Identify which cell holds the provided text, then report its [X, Y] central coordinate. 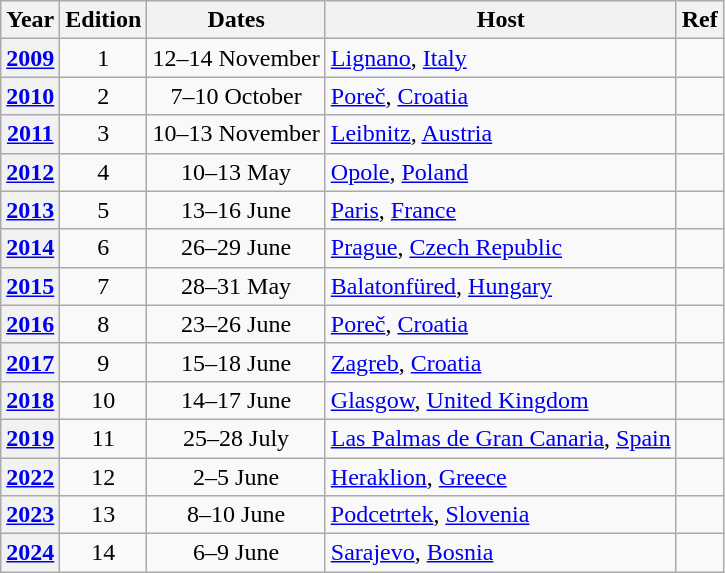
15–18 June [236, 362]
14 [104, 553]
26–29 June [236, 248]
12 [104, 477]
Heraklion, Greece [500, 477]
4 [104, 172]
Glasgow, United Kingdom [500, 400]
8–10 June [236, 515]
10 [104, 400]
11 [104, 438]
5 [104, 210]
23–26 June [236, 324]
Lignano, Italy [500, 58]
13 [104, 515]
2023 [30, 515]
Podcetrtek, Slovenia [500, 515]
2016 [30, 324]
9 [104, 362]
6–9 June [236, 553]
Las Palmas de Gran Canaria, Spain [500, 438]
2013 [30, 210]
Opole, Poland [500, 172]
Balatonfüred, Hungary [500, 286]
2011 [30, 134]
Prague, Czech Republic [500, 248]
2012 [30, 172]
7 [104, 286]
Sarajevo, Bosnia [500, 553]
2–5 June [236, 477]
2 [104, 96]
2024 [30, 553]
2015 [30, 286]
Ref [700, 20]
1 [104, 58]
Edition [104, 20]
8 [104, 324]
13–16 June [236, 210]
10–13 May [236, 172]
Year [30, 20]
Leibnitz, Austria [500, 134]
2009 [30, 58]
28–31 May [236, 286]
2022 [30, 477]
6 [104, 248]
14–17 June [236, 400]
2018 [30, 400]
25–28 July [236, 438]
10–13 November [236, 134]
2019 [30, 438]
Host [500, 20]
Zagreb, Croatia [500, 362]
3 [104, 134]
7–10 October [236, 96]
Dates [236, 20]
Paris, France [500, 210]
2010 [30, 96]
12–14 November [236, 58]
2014 [30, 248]
2017 [30, 362]
